Locate the cell with the specified text and output its [X, Y] center coordinate. 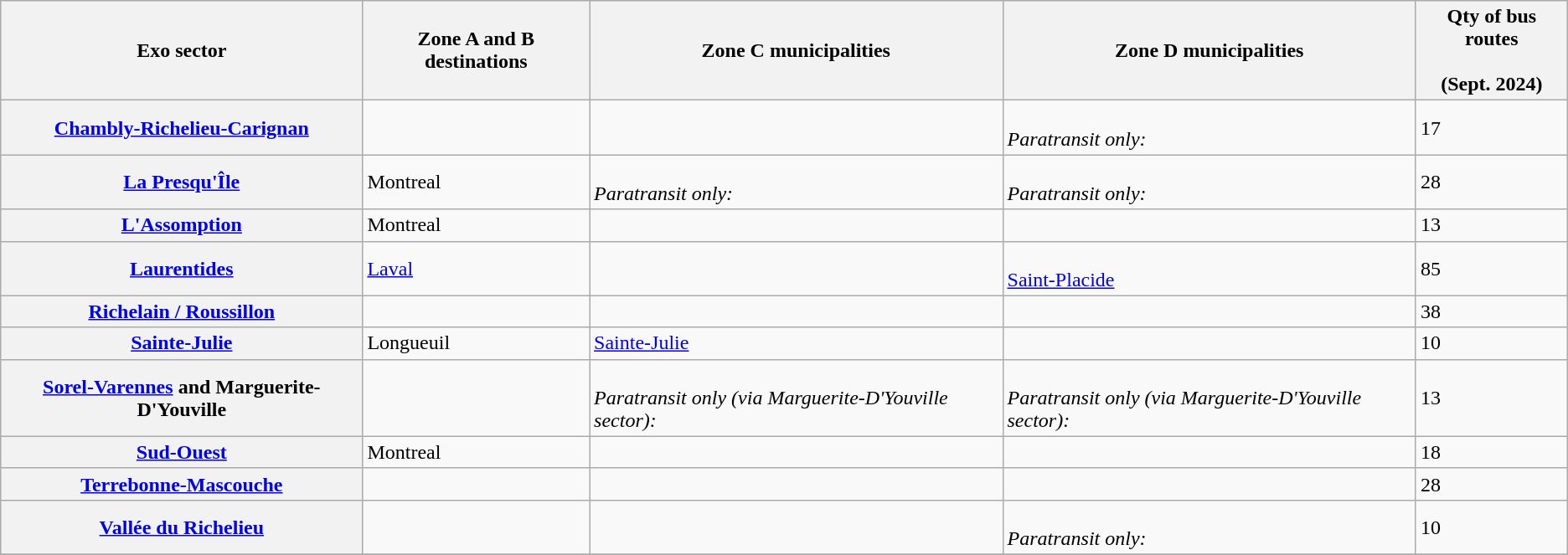
La Presqu'Île [182, 182]
Laval [476, 268]
Chambly-Richelieu-Carignan [182, 127]
Vallée du Richelieu [182, 527]
85 [1491, 268]
Longueuil [476, 343]
Zone A and B destinations [476, 50]
Qty of bus routes(Sept. 2024) [1491, 50]
17 [1491, 127]
Laurentides [182, 268]
L'Assomption [182, 225]
Sud-Ouest [182, 452]
Zone C municipalities [796, 50]
Exo sector [182, 50]
Saint-Placide [1210, 268]
38 [1491, 311]
Richelain / Roussillon [182, 311]
Sorel-Varennes and Marguerite-D'Youville [182, 398]
Zone D municipalities [1210, 50]
Terrebonne-Mascouche [182, 484]
18 [1491, 452]
